From the cell containing the given text, extract its center point as [X, Y] coordinate. 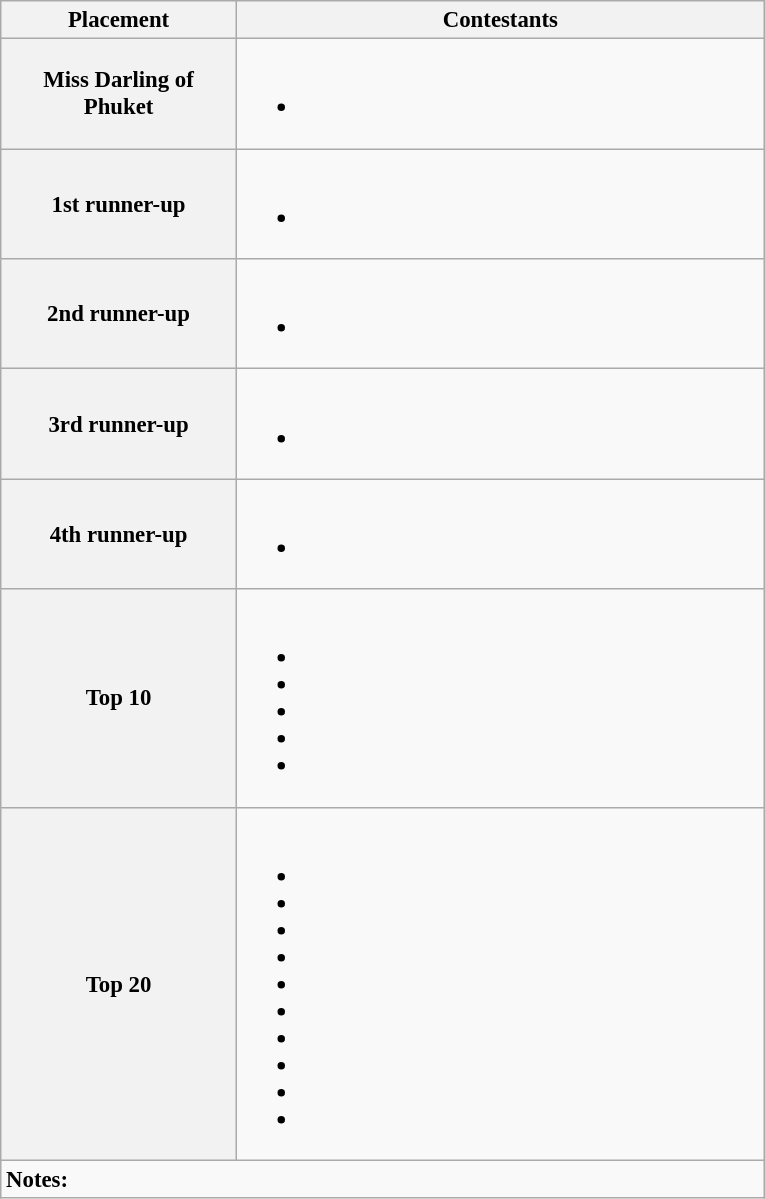
4th runner-up [119, 534]
Miss Darling of Phuket [119, 94]
Placement [119, 20]
Top 10 [119, 698]
Top 20 [119, 984]
Notes: [383, 1180]
1st runner-up [119, 204]
Contestants [500, 20]
3rd runner-up [119, 424]
2nd runner-up [119, 314]
